Detect which cell encompasses the target text, then output its [X, Y] center coordinate. 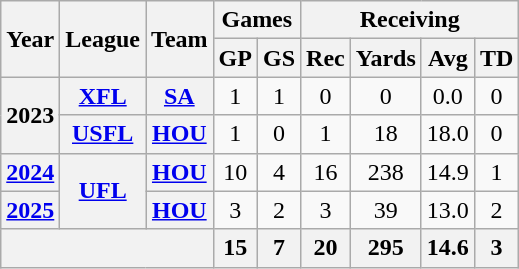
Yards [386, 58]
295 [386, 248]
2023 [30, 115]
16 [326, 172]
20 [326, 248]
GP [235, 58]
Rec [326, 58]
14.6 [448, 248]
2025 [30, 210]
238 [386, 172]
15 [235, 248]
GS [278, 58]
4 [278, 172]
Receiving [410, 20]
0.0 [448, 96]
39 [386, 210]
Avg [448, 58]
XFL [103, 96]
Games [256, 20]
18.0 [448, 134]
TD [496, 58]
13.0 [448, 210]
Team [180, 39]
League [103, 39]
UFL [103, 191]
2024 [30, 172]
7 [278, 248]
Year [30, 39]
SA [180, 96]
14.9 [448, 172]
18 [386, 134]
USFL [103, 134]
10 [235, 172]
